Identify which cell holds the provided text, then report its (x, y) central coordinate. 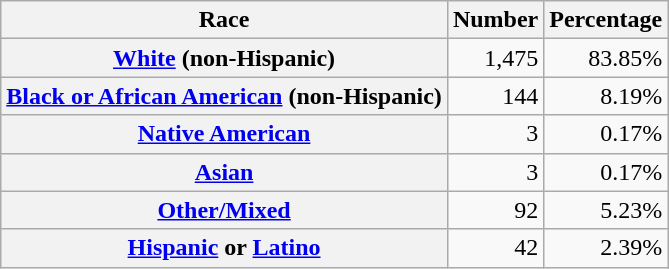
Number (495, 20)
Black or African American (non-Hispanic) (224, 96)
Race (224, 20)
Native American (224, 134)
8.19% (606, 96)
83.85% (606, 58)
2.39% (606, 248)
42 (495, 248)
92 (495, 210)
Asian (224, 172)
1,475 (495, 58)
5.23% (606, 210)
Other/Mixed (224, 210)
Hispanic or Latino (224, 248)
Percentage (606, 20)
144 (495, 96)
White (non-Hispanic) (224, 58)
